Find where the given text appears and provide that cell's center as (x, y) coordinate. 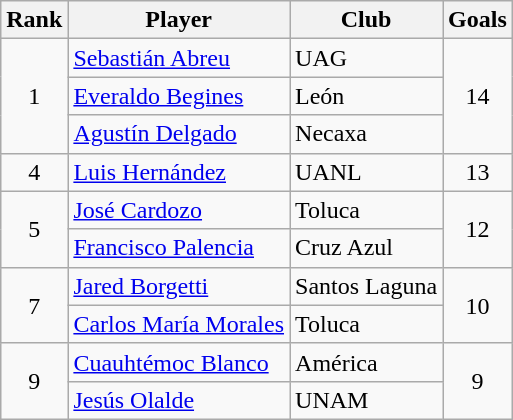
Carlos María Morales (179, 324)
5 (34, 229)
José Cardozo (179, 210)
Agustín Delgado (179, 134)
UNAM (366, 400)
7 (34, 305)
Player (179, 20)
4 (34, 172)
América (366, 362)
Luis Hernández (179, 172)
Jesús Olalde (179, 400)
Goals (478, 20)
Santos Laguna (366, 286)
Rank (34, 20)
UANL (366, 172)
Jared Borgetti (179, 286)
Club (366, 20)
12 (478, 229)
1 (34, 96)
14 (478, 96)
Cruz Azul (366, 248)
13 (478, 172)
UAG (366, 58)
Sebastián Abreu (179, 58)
Everaldo Begines (179, 96)
Necaxa (366, 134)
Cuauhtémoc Blanco (179, 362)
León (366, 96)
Francisco Palencia (179, 248)
10 (478, 305)
